For the text-containing cell, return its midpoint in [x, y] coordinate format. 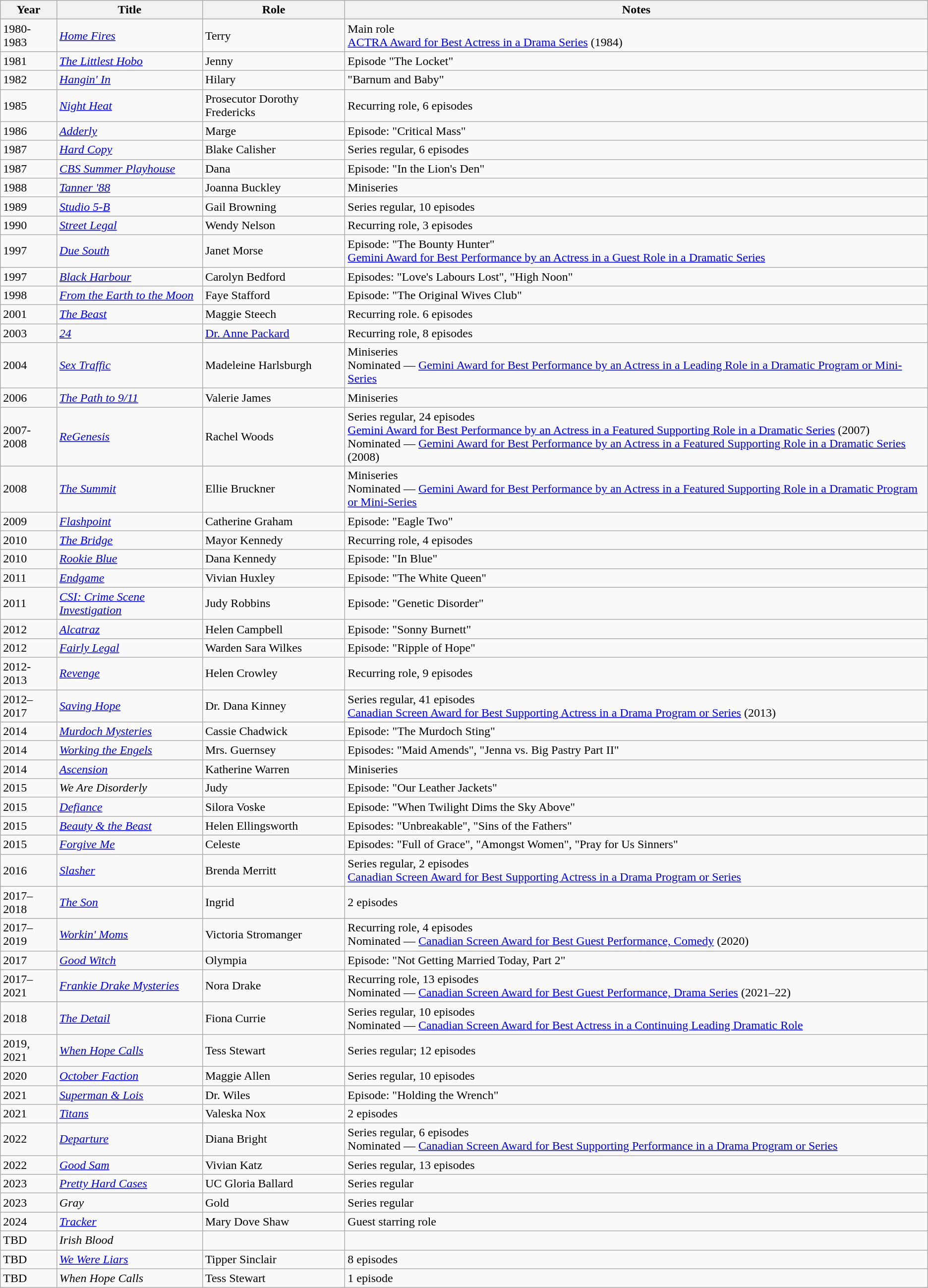
Gold [274, 1203]
The Detail [129, 1018]
Episode: "Sonny Burnett" [637, 629]
Main roleACTRA Award for Best Actress in a Drama Series (1984) [637, 36]
1981 [29, 61]
Series regular, 6 episodesNominated — Canadian Screen Award for Best Supporting Performance in a Drama Program or Series [637, 1140]
Silora Voske [274, 807]
1990 [29, 225]
Maggie Steech [274, 314]
Episode "The Locket" [637, 61]
Series regular, 13 episodes [637, 1165]
Episode: "Holding the Wrench" [637, 1095]
1982 [29, 80]
Title [129, 10]
2012-2013 [29, 674]
Defiance [129, 807]
2017 [29, 960]
Episode: "Eagle Two" [637, 521]
Workin' Moms [129, 934]
Tanner '88 [129, 187]
Vivian Huxley [274, 578]
Sex Traffic [129, 366]
Warden Sara Wilkes [274, 648]
24 [129, 333]
2018 [29, 1018]
UC Gloria Ballard [274, 1184]
1988 [29, 187]
The Son [129, 903]
2006 [29, 398]
Tracker [129, 1222]
Episode: "Our Leather Jackets" [637, 788]
1986 [29, 131]
Ascension [129, 769]
Recurring role, 4 episodes [637, 540]
Diana Bright [274, 1140]
Celeste [274, 845]
ReGenesis [129, 436]
We Were Liars [129, 1259]
Marge [274, 131]
From the Earth to the Moon [129, 296]
Episodes: "Love's Labours Lost", "High Noon" [637, 276]
Dr. Wiles [274, 1095]
Episodes: "Full of Grace", "Amongst Women", "Pray for Us Sinners" [637, 845]
1 episode [637, 1278]
Studio 5-B [129, 206]
CSI: Crime Scene Investigation [129, 603]
Forgive Me [129, 845]
Recurring role, 6 episodes [637, 105]
Helen Ellingsworth [274, 826]
Brenda Merritt [274, 870]
Flashpoint [129, 521]
8 episodes [637, 1259]
Joanna Buckley [274, 187]
2024 [29, 1222]
Nora Drake [274, 986]
Gail Browning [274, 206]
Due South [129, 251]
Episode: "The White Queen" [637, 578]
Good Sam [129, 1165]
Series regular, 6 episodes [637, 150]
Departure [129, 1140]
Episode: "The Original Wives Club" [637, 296]
Murdoch Mysteries [129, 732]
MiniseriesNominated — Gemini Award for Best Performance by an Actress in a Featured Supporting Role in a Dramatic Program or Mini-Series [637, 489]
Olympia [274, 960]
Notes [637, 10]
Ellie Bruckner [274, 489]
2017–2021 [29, 986]
Series regular, 10 episodesNominated — Canadian Screen Award for Best Actress in a Continuing Leading Dramatic Role [637, 1018]
Series regular; 12 episodes [637, 1050]
Dr. Dana Kinney [274, 705]
Terry [274, 36]
Alcatraz [129, 629]
Rachel Woods [274, 436]
Carolyn Bedford [274, 276]
Judy [274, 788]
Episode: "The Bounty Hunter"Gemini Award for Best Performance by an Actress in a Guest Role in a Dramatic Series [637, 251]
Maggie Allen [274, 1076]
Dana Kennedy [274, 559]
Hilary [274, 80]
Endgame [129, 578]
2019, 2021 [29, 1050]
2012–2017 [29, 705]
The Beast [129, 314]
Series regular, 41 episodesCanadian Screen Award for Best Supporting Actress in a Drama Program or Series (2013) [637, 705]
Working the Engels [129, 750]
Frankie Drake Mysteries [129, 986]
CBS Summer Playhouse [129, 169]
Adderly [129, 131]
2004 [29, 366]
Episode: "In the Lion's Den" [637, 169]
Fairly Legal [129, 648]
Episodes: "Maid Amends", "Jenna vs. Big Pastry Part II" [637, 750]
Episode: "In Blue" [637, 559]
Pretty Hard Cases [129, 1184]
Episode: "Ripple of Hope" [637, 648]
The Path to 9/11 [129, 398]
Recurring role. 6 episodes [637, 314]
2007-2008 [29, 436]
1980-1983 [29, 36]
Jenny [274, 61]
Mayor Kennedy [274, 540]
2020 [29, 1076]
Recurring role, 13 episodesNominated — Canadian Screen Award for Best Guest Performance, Drama Series (2021–22) [637, 986]
Rookie Blue [129, 559]
Recurring role, 9 episodes [637, 674]
Mary Dove Shaw [274, 1222]
Valeska Nox [274, 1114]
Helen Campbell [274, 629]
Blake Calisher [274, 150]
Gray [129, 1203]
Night Heat [129, 105]
Dr. Anne Packard [274, 333]
Prosecutor Dorothy Fredericks [274, 105]
Irish Blood [129, 1240]
Katherine Warren [274, 769]
Good Witch [129, 960]
2003 [29, 333]
Judy Robbins [274, 603]
Catherine Graham [274, 521]
Wendy Nelson [274, 225]
Valerie James [274, 398]
Tipper Sinclair [274, 1259]
Dana [274, 169]
Episode: "When Twilight Dims the Sky Above" [637, 807]
Vivian Katz [274, 1165]
Ingrid [274, 903]
Hangin' In [129, 80]
Recurring role, 3 episodes [637, 225]
Fiona Currie [274, 1018]
"Barnum and Baby" [637, 80]
2016 [29, 870]
Guest starring role [637, 1222]
Episode: "The Murdoch Sting" [637, 732]
1989 [29, 206]
Episode: "Critical Mass" [637, 131]
2009 [29, 521]
Slasher [129, 870]
Episode: "Not Getting Married Today, Part 2" [637, 960]
The Bridge [129, 540]
Street Legal [129, 225]
Madeleine Harlsburgh [274, 366]
Recurring role, 4 episodesNominated — Canadian Screen Award for Best Guest Performance, Comedy (2020) [637, 934]
Home Fires [129, 36]
Cassie Chadwick [274, 732]
2017–2019 [29, 934]
Helen Crowley [274, 674]
Year [29, 10]
Recurring role, 8 episodes [637, 333]
The Summit [129, 489]
Janet Morse [274, 251]
1998 [29, 296]
October Faction [129, 1076]
Series regular, 2 episodesCanadian Screen Award for Best Supporting Actress in a Drama Program or Series [637, 870]
Saving Hope [129, 705]
Revenge [129, 674]
2008 [29, 489]
Mrs. Guernsey [274, 750]
2017–2018 [29, 903]
Episodes: "Unbreakable", "Sins of the Fathers" [637, 826]
Faye Stafford [274, 296]
Titans [129, 1114]
Black Harbour [129, 276]
2001 [29, 314]
1985 [29, 105]
The Littlest Hobo [129, 61]
Beauty & the Beast [129, 826]
Victoria Stromanger [274, 934]
Superman & Lois [129, 1095]
MiniseriesNominated — Gemini Award for Best Performance by an Actress in a Leading Role in a Dramatic Program or Mini-Series [637, 366]
Hard Copy [129, 150]
Episode: "Genetic Disorder" [637, 603]
Role [274, 10]
We Are Disorderly [129, 788]
